Return the [x, y] coordinate for the center point of the cell that contains the specified text.  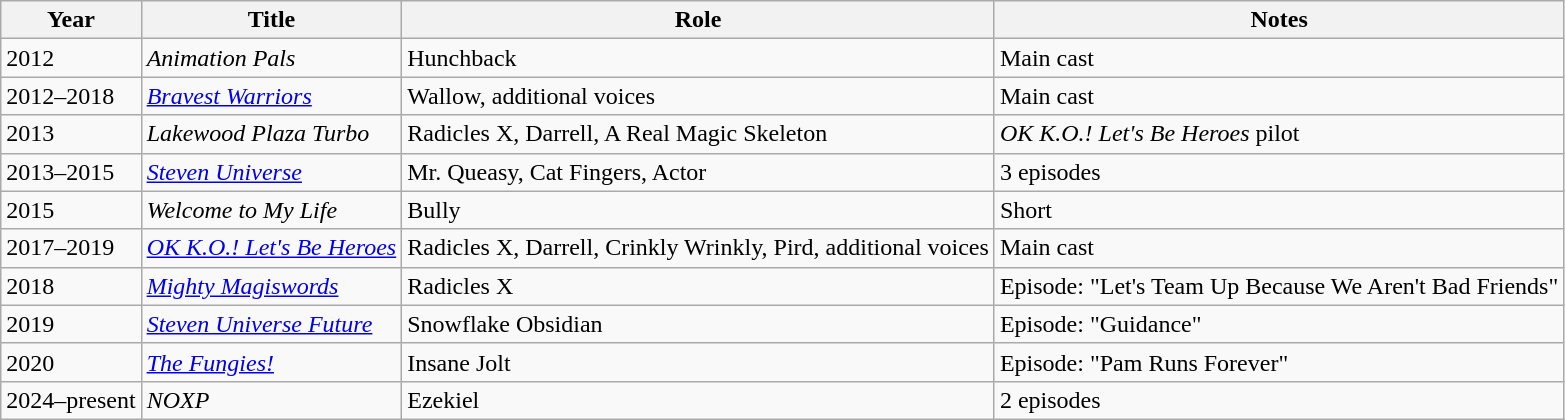
Bravest Warriors [272, 96]
2012–2018 [71, 96]
Insane Jolt [698, 362]
Hunchback [698, 58]
OK K.O.! Let's Be Heroes pilot [1278, 134]
3 episodes [1278, 172]
Radicles X, Darrell, Crinkly Wrinkly, Pird, additional voices [698, 248]
Year [71, 20]
2018 [71, 286]
Lakewood Plaza Turbo [272, 134]
Ezekiel [698, 400]
Mighty Magiswords [272, 286]
Animation Pals [272, 58]
Steven Universe [272, 172]
Welcome to My Life [272, 210]
Episode: "Guidance" [1278, 324]
2013–2015 [71, 172]
2 episodes [1278, 400]
Radicles X, Darrell, A Real Magic Skeleton [698, 134]
Episode: "Pam Runs Forever" [1278, 362]
Radicles X [698, 286]
OK K.O.! Let's Be Heroes [272, 248]
Title [272, 20]
Snowflake Obsidian [698, 324]
Episode: "Let's Team Up Because We Aren't Bad Friends" [1278, 286]
Notes [1278, 20]
2020 [71, 362]
The Fungies! [272, 362]
2013 [71, 134]
Bully [698, 210]
NOXP [272, 400]
2015 [71, 210]
Role [698, 20]
2024–present [71, 400]
2019 [71, 324]
Short [1278, 210]
2012 [71, 58]
Wallow, additional voices [698, 96]
Steven Universe Future [272, 324]
Mr. Queasy, Cat Fingers, Actor [698, 172]
2017–2019 [71, 248]
